Extract the [X, Y] coordinate from the center of the cell holding the provided text.  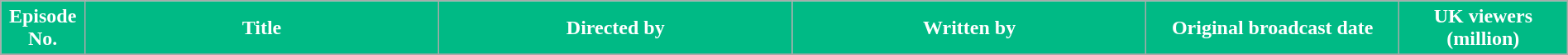
Title [262, 28]
UK viewers(million) [1483, 28]
EpisodeNo. [43, 28]
Written by [969, 28]
Original broadcast date [1273, 28]
Directed by [615, 28]
